Capture the cell that displays the provided text and extract its [X, Y] central coordinate. 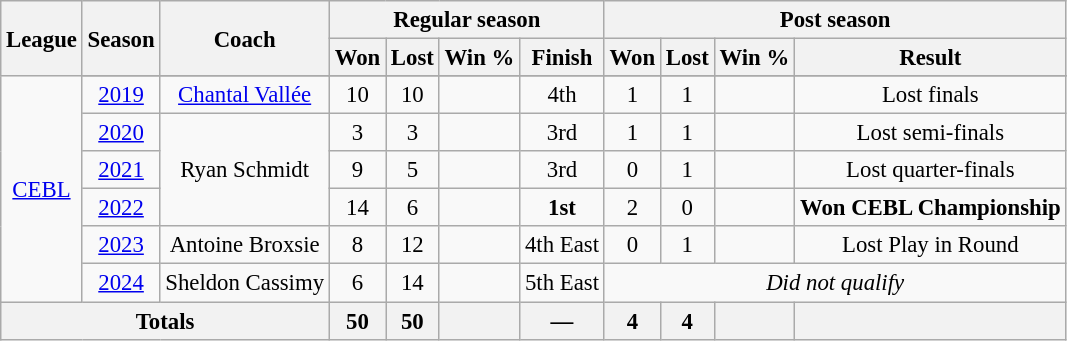
League [42, 38]
Lost finals [930, 95]
Result [930, 58]
8 [357, 245]
CEBL [42, 189]
2022 [121, 208]
1st [562, 208]
2024 [121, 283]
2019 [121, 95]
2021 [121, 170]
— [562, 321]
Season [121, 38]
5th East [562, 283]
2023 [121, 245]
Chantal Vallée [244, 95]
Totals [166, 321]
Ryan Schmidt [244, 170]
Regular season [466, 20]
5 [413, 170]
2020 [121, 133]
2 [632, 208]
Antoine Broxsie [244, 245]
Did not qualify [835, 283]
Lost quarter-finals [930, 170]
Sheldon Cassimy [244, 283]
Coach [244, 38]
Post season [835, 20]
Lost semi-finals [930, 133]
Won CEBL Championship [930, 208]
12 [413, 245]
Lost Play in Round [930, 245]
Finish [562, 58]
4th [562, 95]
4th East [562, 245]
9 [357, 170]
